Determine the [X, Y] coordinate at the center of the cell enclosing the given text.  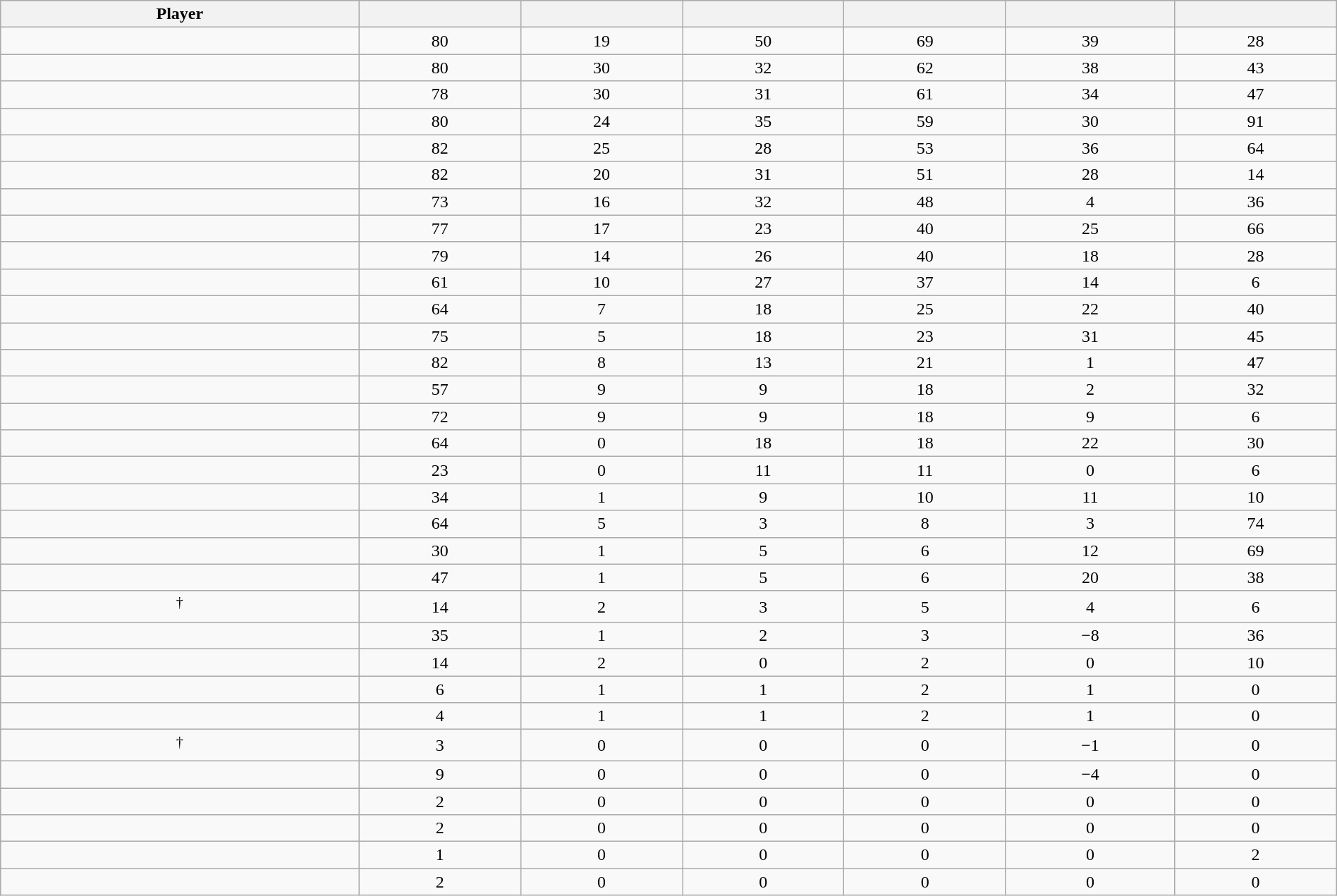
62 [925, 68]
13 [763, 363]
79 [440, 255]
77 [440, 228]
27 [763, 282]
73 [440, 202]
37 [925, 282]
Player [180, 14]
66 [1255, 228]
50 [763, 41]
19 [601, 41]
72 [440, 417]
78 [440, 94]
75 [440, 336]
12 [1090, 551]
48 [925, 202]
53 [925, 148]
74 [1255, 524]
−4 [1090, 774]
26 [763, 255]
24 [601, 121]
17 [601, 228]
59 [925, 121]
−1 [1090, 746]
16 [601, 202]
57 [440, 390]
45 [1255, 336]
7 [601, 309]
43 [1255, 68]
51 [925, 175]
21 [925, 363]
91 [1255, 121]
−8 [1090, 636]
39 [1090, 41]
